From the cell containing the given text, extract its center point as (X, Y) coordinate. 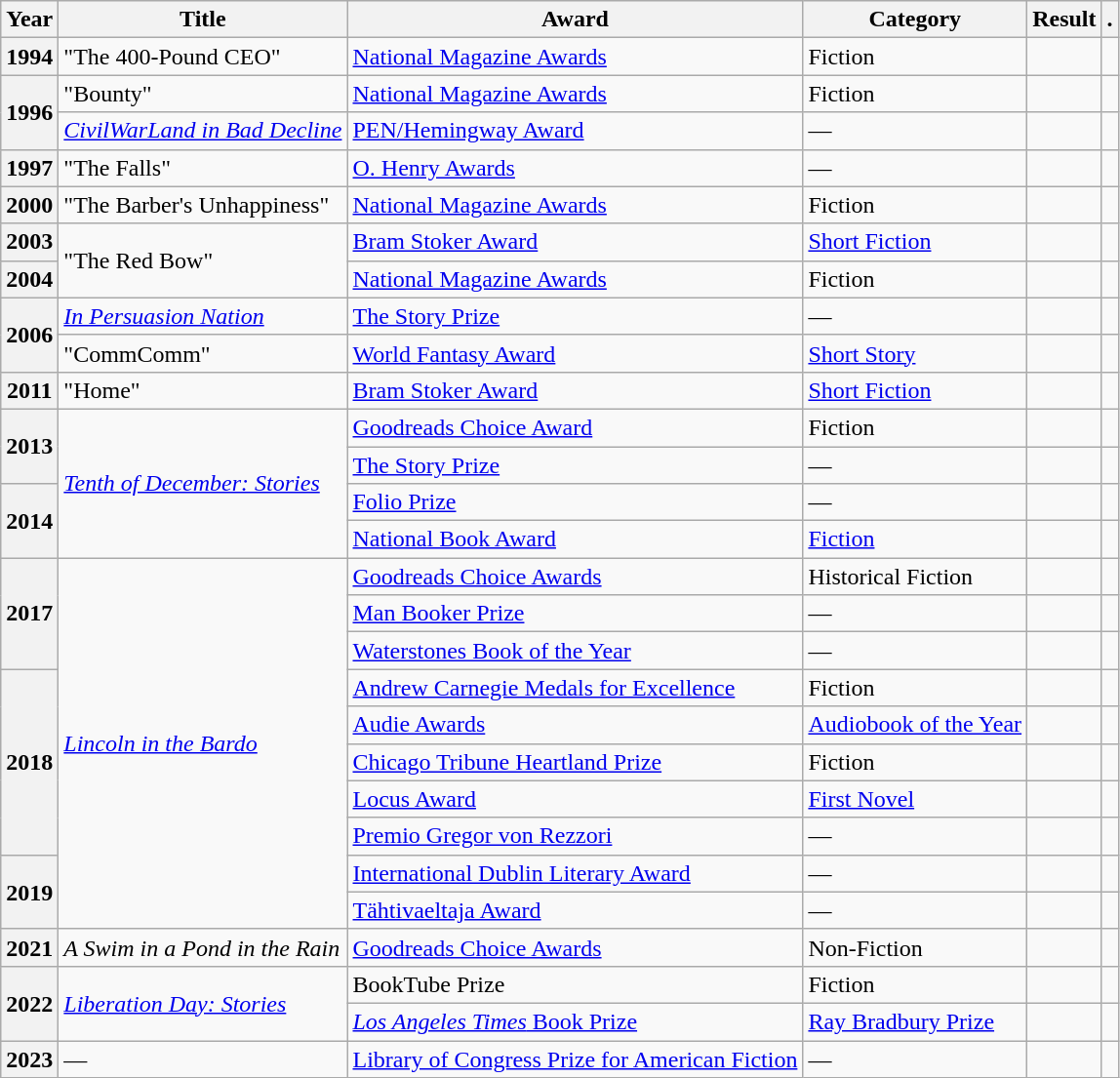
2023 (29, 1058)
Andrew Carnegie Medals for Excellence (576, 688)
Audiobook of the Year (915, 725)
2022 (29, 1003)
2011 (29, 390)
Short Story (915, 353)
PEN/Hemingway Award (576, 131)
2018 (29, 762)
2014 (29, 521)
Historical Fiction (915, 577)
Lincoln in the Bardo (203, 743)
CivilWarLand in Bad Decline (203, 131)
Waterstones Book of the Year (576, 651)
Result (1064, 20)
Ray Bradbury Prize (915, 1021)
"The Barber's Unhappiness" (203, 205)
"The Falls" (203, 168)
"Home" (203, 390)
2000 (29, 205)
1994 (29, 57)
Audie Awards (576, 725)
Liberation Day: Stories (203, 1003)
National Book Award (576, 539)
2006 (29, 335)
Non-Fiction (915, 947)
Premio Gregor von Rezzori (576, 836)
Chicago Tribune Heartland Prize (576, 762)
2019 (29, 892)
First Novel (915, 799)
2013 (29, 446)
1996 (29, 112)
Title (203, 20)
Award (576, 20)
Category (915, 20)
2004 (29, 279)
World Fantasy Award (576, 353)
International Dublin Literary Award (576, 873)
In Persuasion Nation (203, 316)
Year (29, 20)
2021 (29, 947)
Folio Prize (576, 502)
Tähtivaeltaja Award (576, 910)
O. Henry Awards (576, 168)
Goodreads Choice Award (576, 427)
1997 (29, 168)
Locus Award (576, 799)
"The Red Bow" (203, 260)
. (1110, 20)
Man Booker Prize (576, 614)
2003 (29, 242)
"Bounty" (203, 94)
Los Angeles Times Book Prize (576, 1021)
Library of Congress Prize for American Fiction (576, 1058)
2017 (29, 614)
"The 400-Pound CEO" (203, 57)
A Swim in a Pond in the Rain (203, 947)
"CommComm" (203, 353)
BookTube Prize (576, 984)
Tenth of December: Stories (203, 483)
